Capture the cell that displays the provided text and extract its [x, y] central coordinate. 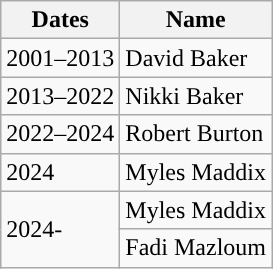
2022–2024 [60, 134]
David Baker [196, 58]
Nikki Baker [196, 96]
2024- [60, 229]
2024 [60, 172]
Name [196, 20]
2013–2022 [60, 96]
Dates [60, 20]
2001–2013 [60, 58]
Fadi Mazloum [196, 248]
Robert Burton [196, 134]
